Identify which cell holds the provided text, then report its [x, y] central coordinate. 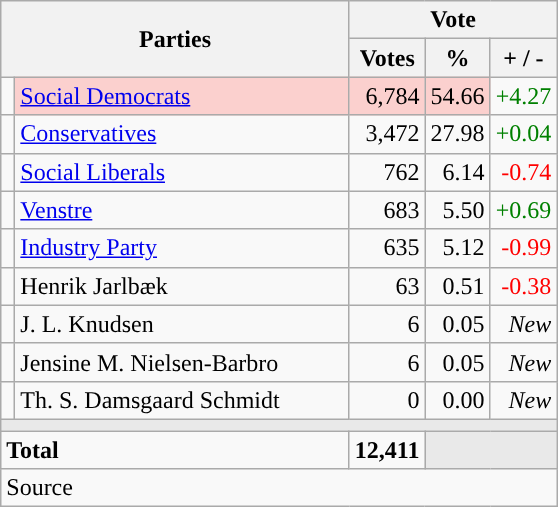
0.00 [458, 400]
% [458, 58]
+0.69 [524, 210]
6.14 [458, 172]
Jensine M. Nielsen-Barbro [182, 362]
Social Liberals [182, 172]
J. L. Knudsen [182, 324]
3,472 [387, 134]
Vote [452, 20]
-0.74 [524, 172]
Th. S. Damsgaard Schmidt [182, 400]
-0.99 [524, 248]
54.66 [458, 96]
0 [387, 400]
Henrik Jarlbæk [182, 286]
12,411 [387, 449]
683 [387, 210]
Industry Party [182, 248]
5.12 [458, 248]
5.50 [458, 210]
63 [387, 286]
27.98 [458, 134]
Parties [176, 39]
0.51 [458, 286]
Conservatives [182, 134]
6,784 [387, 96]
Social Democrats [182, 96]
Venstre [182, 210]
762 [387, 172]
Source [279, 488]
+0.04 [524, 134]
Total [176, 449]
-0.38 [524, 286]
635 [387, 248]
Votes [387, 58]
+4.27 [524, 96]
+ / - [524, 58]
